From the cell containing the given text, extract its center point as (x, y) coordinate. 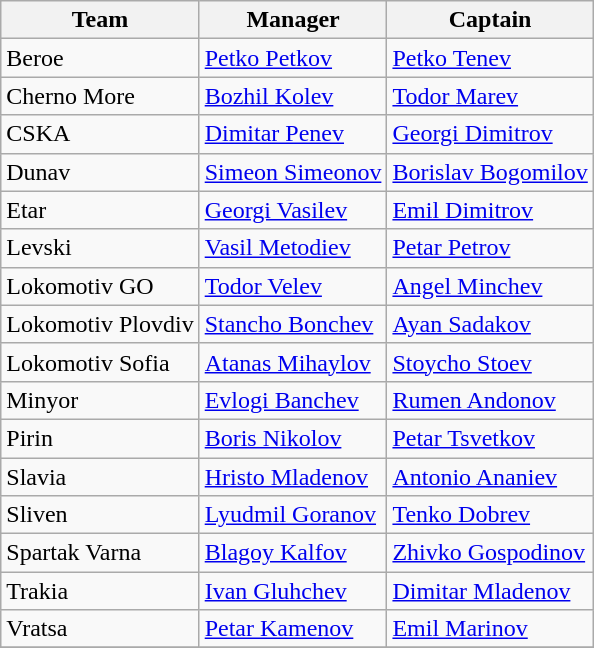
Dimitar Penev (293, 134)
Petar Petrov (490, 248)
Evlogi Banchev (293, 400)
Lyudmil Goranov (293, 515)
Rumen Andonov (490, 400)
Vasil Metodiev (293, 248)
Levski (100, 248)
Emil Dimitrov (490, 210)
Pirin (100, 438)
Manager (293, 20)
Dunav (100, 172)
Angel Minchev (490, 286)
Todor Velev (293, 286)
Tenko Dobrev (490, 515)
Lokomotiv Sofia (100, 362)
Boris Nikolov (293, 438)
Borislav Bogomilov (490, 172)
Petar Kamenov (293, 629)
Ivan Gluhchev (293, 591)
Stancho Bonchev (293, 324)
Bozhil Kolev (293, 96)
Beroe (100, 58)
Captain (490, 20)
Petar Tsvetkov (490, 438)
Georgi Vasilev (293, 210)
Petko Petkov (293, 58)
Sliven (100, 515)
Team (100, 20)
Slavia (100, 477)
Simeon Simeonov (293, 172)
Ayan Sadakov (490, 324)
CSKA (100, 134)
Trakia (100, 591)
Cherno More (100, 96)
Antonio Ananiev (490, 477)
Atanas Mihaylov (293, 362)
Lokomotiv GO (100, 286)
Zhivko Gospodinov (490, 553)
Stoycho Stoev (490, 362)
Etar (100, 210)
Georgi Dimitrov (490, 134)
Emil Marinov (490, 629)
Lokomotiv Plovdiv (100, 324)
Vratsa (100, 629)
Blagoy Kalfov (293, 553)
Minyor (100, 400)
Hristo Mladenov (293, 477)
Dimitar Mladenov (490, 591)
Todor Marev (490, 96)
Petko Tenev (490, 58)
Spartak Varna (100, 553)
